Detect which cell encompasses the target text, then output its (X, Y) center coordinate. 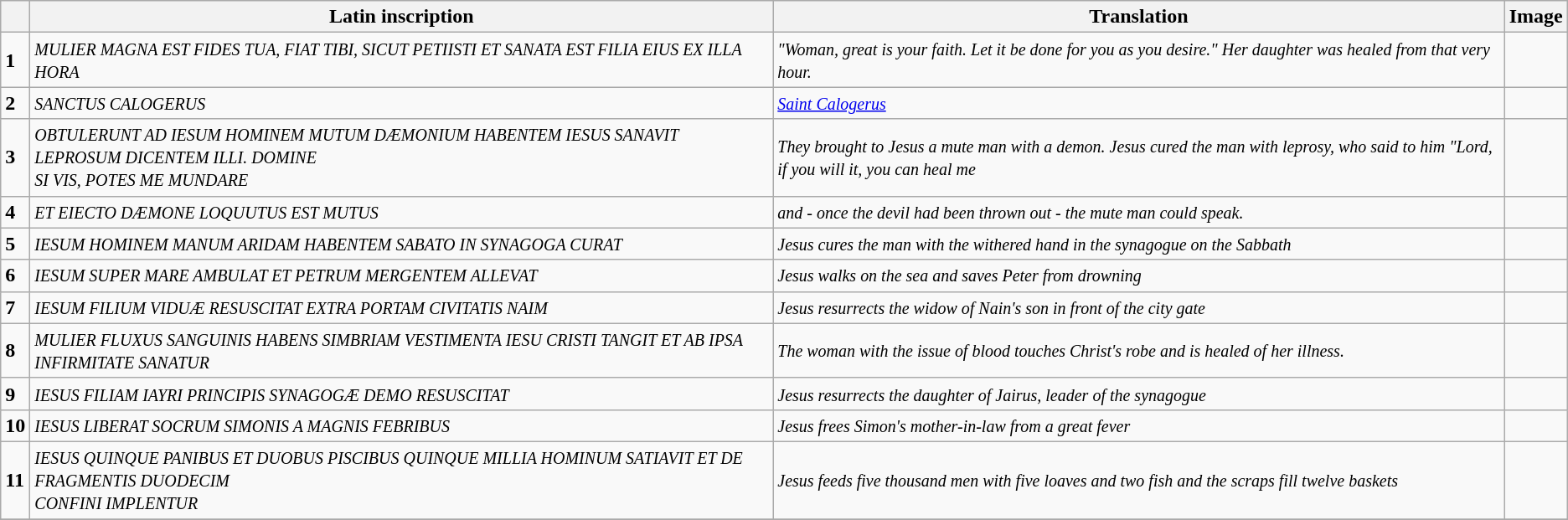
IESUS FILIAM IAYRI PRINCIPIS SYNAGOGÆ DEMO RESUSCITAT (402, 394)
The woman with the issue of blood touches Christ's robe and is healed of her illness. (1139, 350)
5 (15, 244)
8 (15, 350)
Saint Calogerus (1139, 103)
IESUM SUPER MARE AMBULAT ET PETRUM MERGENTEM ALLEVAT (402, 275)
IESUM HOMINEM MANUM ARIDAM HABENTEM SABATO IN SYNAGOGA CURAT (402, 244)
Jesus resurrects the daughter of Jairus, leader of the synagogue (1139, 394)
Jesus cures the man with the withered hand in the synagogue on the Sabbath (1139, 244)
7 (15, 307)
Translation (1139, 17)
MULIER FLUXUS SANGUINIS HABENS SIMBRIAM VESTIMENTA IESU CRISTI TANGIT ET AB IPSA INFIRMITATE SANATUR (402, 350)
10 (15, 425)
Jesus feeds five thousand men with five loaves and two fish and the scraps fill twelve baskets (1139, 480)
Jesus resurrects the widow of Nain's son in front of the city gate (1139, 307)
IESUM FILIUM VIDUÆ RESUSCITAT EXTRA PORTAM CIVITATIS NAIM (402, 307)
1 (15, 60)
Image (1536, 17)
2 (15, 103)
and - once the devil had been thrown out - the mute man could speak. (1139, 212)
4 (15, 212)
Jesus frees Simon's mother-in-law from a great fever (1139, 425)
11 (15, 480)
IESUS LIBERAT SOCRUM SIMONIS A MAGNIS FEBRIBUS (402, 425)
MULIER MAGNA EST FIDES TUA, FIAT TIBI, SICUT PETIISTI ET SANATA EST FILIA EIUS EX ILLA HORA (402, 60)
"Woman, great is your faith. Let it be done for you as you desire." Her daughter was healed from that very hour. (1139, 60)
6 (15, 275)
IESUS QUINQUE PANIBUS ET DUOBUS PISCIBUS QUINQUE MILLIA HOMINUM SATIAVIT ET DE FRAGMENTIS DUODECIM CONFINI IMPLENTUR (402, 480)
SANCTUS CALOGERUS (402, 103)
9 (15, 394)
3 (15, 157)
Jesus walks on the sea and saves Peter from drowning (1139, 275)
ET EIECTO DÆMONE LOQUUTUS EST MUTUS (402, 212)
They brought to Jesus a mute man with a demon. Jesus cured the man with leprosy, who said to him "Lord, if you will it, you can heal me (1139, 157)
Latin inscription (402, 17)
OBTULERUNT AD IESUM HOMINEM MUTUM DÆMONIUM HABENTEM IESUS SANAVIT LEPROSUM DICENTEM ILLI. DOMINE SI VIS, POTES ME MUNDARE (402, 157)
